Provide the [X, Y] coordinate of the cell's center where the given text is located.  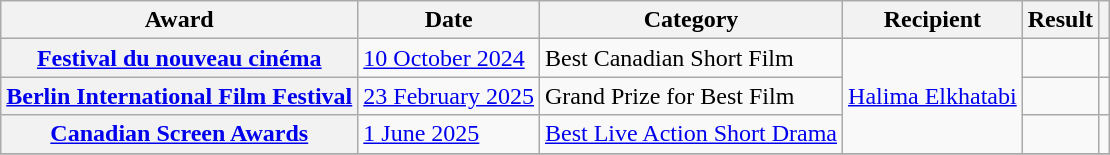
Best Canadian Short Film [692, 58]
Berlin International Film Festival [180, 96]
Grand Prize for Best Film [692, 96]
Festival du nouveau cinéma [180, 58]
Date [449, 20]
10 October 2024 [449, 58]
Best Live Action Short Drama [692, 134]
Recipient [933, 20]
Halima Elkhatabi [933, 96]
1 June 2025 [449, 134]
23 February 2025 [449, 96]
Category [692, 20]
Canadian Screen Awards [180, 134]
Result [1060, 20]
Award [180, 20]
